Identify which cell holds the provided text, then report its (x, y) central coordinate. 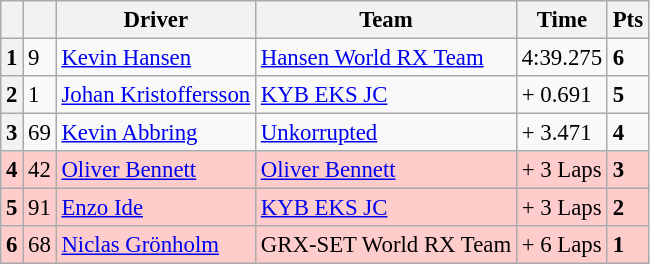
Pts (628, 20)
42 (40, 170)
Team (386, 20)
+ 3.471 (562, 133)
GRX-SET World RX Team (386, 245)
91 (40, 208)
Unkorrupted (386, 133)
+ 6 Laps (562, 245)
69 (40, 133)
68 (40, 245)
Kevin Abbring (156, 133)
Niclas Grönholm (156, 245)
9 (40, 58)
Kevin Hansen (156, 58)
Hansen World RX Team (386, 58)
4:39.275 (562, 58)
Johan Kristoffersson (156, 95)
+ 0.691 (562, 95)
Driver (156, 20)
Enzo Ide (156, 208)
Time (562, 20)
